Determine the (x, y) coordinate at the center of the cell enclosing the given text.  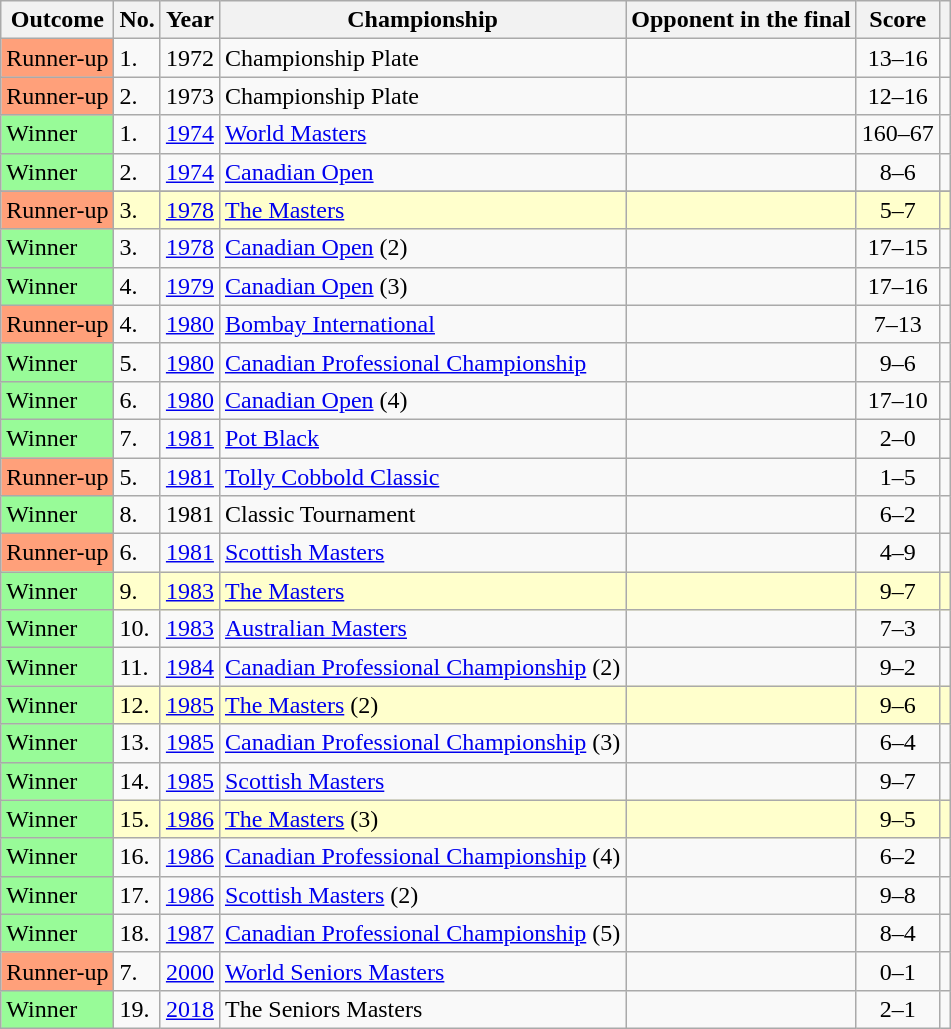
Opponent in the final (741, 20)
5–7 (898, 210)
6–4 (898, 743)
17. (137, 895)
12. (137, 705)
8–6 (898, 172)
1979 (190, 286)
Score (898, 20)
10. (137, 629)
Championship (422, 20)
Canadian Professional Championship (4) (422, 857)
9–2 (898, 667)
14. (137, 781)
9–5 (898, 819)
Canadian Professional Championship (3) (422, 743)
2000 (190, 971)
Scottish Masters (2) (422, 895)
World Masters (422, 134)
17–16 (898, 286)
Canadian Professional Championship (5) (422, 933)
Canadian Open (3) (422, 286)
Year (190, 20)
Canadian Professional Championship (2) (422, 667)
12–16 (898, 96)
World Seniors Masters (422, 971)
16. (137, 857)
2–1 (898, 1009)
Pot Black (422, 438)
17–15 (898, 248)
Canadian Professional Championship (422, 362)
18. (137, 933)
1987 (190, 933)
Outcome (58, 20)
13–16 (898, 58)
7–3 (898, 629)
Canadian Open (422, 172)
17–10 (898, 400)
19. (137, 1009)
8–4 (898, 933)
8. (137, 515)
The Seniors Masters (422, 1009)
9–8 (898, 895)
Australian Masters (422, 629)
1984 (190, 667)
The Masters (2) (422, 705)
9. (137, 591)
1972 (190, 58)
Canadian Open (4) (422, 400)
No. (137, 20)
160–67 (898, 134)
1973 (190, 96)
13. (137, 743)
2–0 (898, 438)
1–5 (898, 477)
7–13 (898, 324)
Canadian Open (2) (422, 248)
2018 (190, 1009)
15. (137, 819)
Tolly Cobbold Classic (422, 477)
The Masters (3) (422, 819)
4–9 (898, 553)
Bombay International (422, 324)
Classic Tournament (422, 515)
0–1 (898, 971)
11. (137, 667)
